Detect which cell encompasses the target text, then output its [x, y] center coordinate. 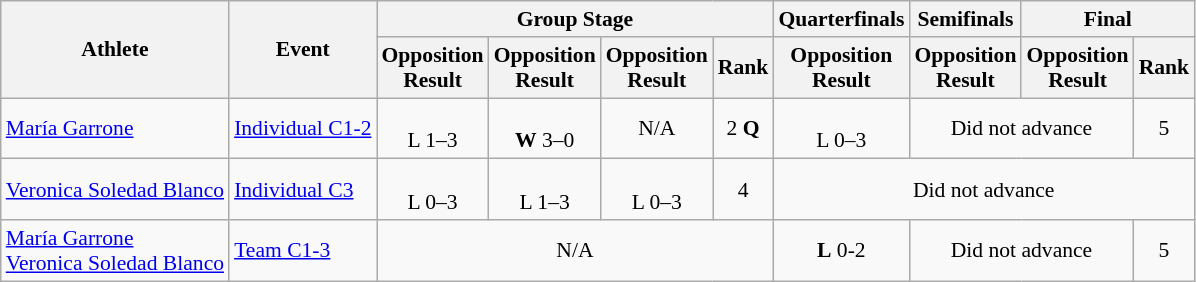
Final [1108, 19]
Group Stage [574, 19]
María Garrone [115, 128]
Veronica Soledad Blanco [115, 190]
Team C1-3 [302, 250]
María GarroneVeronica Soledad Blanco [115, 250]
Individual C3 [302, 190]
Athlete [115, 50]
Event [302, 50]
Quarterfinals [841, 19]
2 Q [744, 128]
L 0-2 [841, 250]
Individual C1-2 [302, 128]
Semifinals [965, 19]
4 [744, 190]
W 3–0 [545, 128]
